For the text-containing cell, return its midpoint in (X, Y) coordinate format. 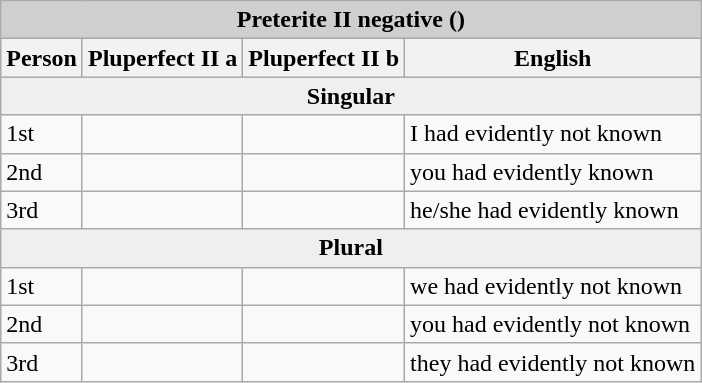
you had evidently not known (553, 324)
English (553, 58)
he/she had evidently known (553, 210)
Person (42, 58)
we had evidently not known (553, 286)
Pluperfect II a (162, 58)
Plural (351, 248)
Singular (351, 96)
I had evidently not known (553, 134)
you had evidently known (553, 172)
Pluperfect II b (324, 58)
Preterite II negative () (351, 20)
they had evidently not known (553, 362)
